Locate the cell with the specified text and output its [X, Y] center coordinate. 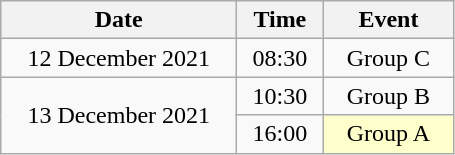
08:30 [280, 58]
Group B [388, 96]
12 December 2021 [119, 58]
10:30 [280, 96]
Group A [388, 134]
16:00 [280, 134]
13 December 2021 [119, 115]
Event [388, 20]
Group C [388, 58]
Date [119, 20]
Time [280, 20]
